Detect which cell encompasses the target text, then output its [X, Y] center coordinate. 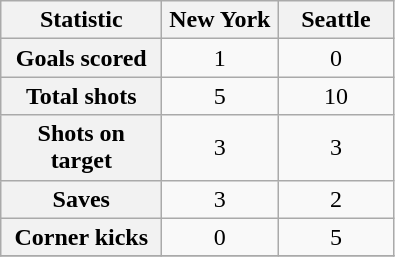
Goals scored [82, 58]
Seattle [336, 20]
Saves [82, 199]
Corner kicks [82, 237]
1 [220, 58]
Shots on target [82, 148]
Statistic [82, 20]
New York [220, 20]
10 [336, 96]
2 [336, 199]
Total shots [82, 96]
